Scan for the cell matching the given text and deliver its [x, y] coordinate at center. 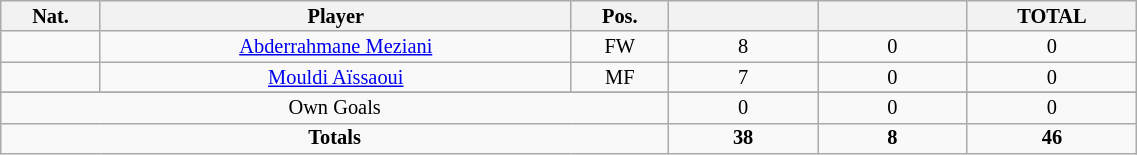
46 [1052, 138]
FW [620, 46]
Pos. [620, 16]
Player [336, 16]
TOTAL [1052, 16]
38 [742, 138]
Totals [335, 138]
Nat. [51, 16]
MF [620, 78]
Own Goals [335, 108]
Mouldi Aïssaoui [336, 78]
Abderrahmane Meziani [336, 46]
7 [742, 78]
